Return the (x, y) coordinate for the center point of the cell that contains the specified text.  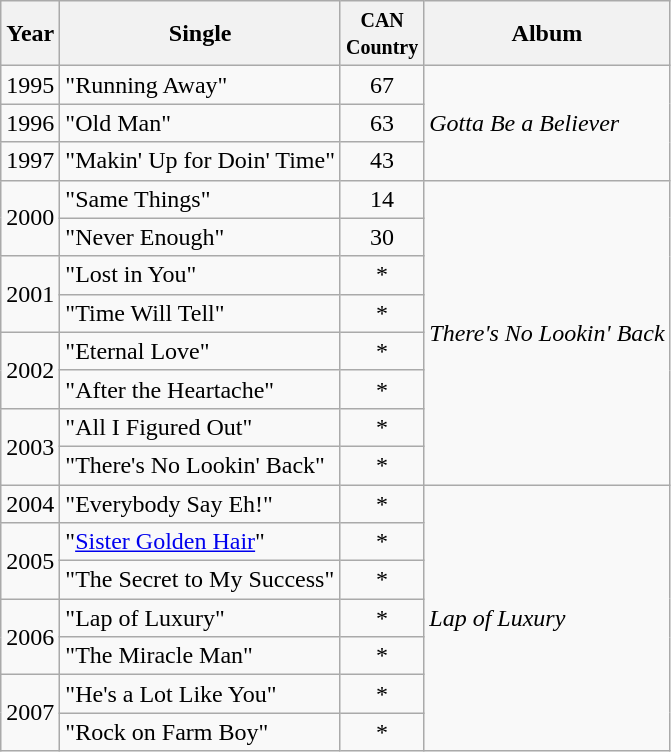
Lap of Luxury (547, 617)
"Lap of Luxury" (200, 618)
"Everybody Say Eh!" (200, 503)
1996 (30, 123)
"Sister Golden Hair" (200, 542)
63 (382, 123)
2005 (30, 561)
"Makin' Up for Doin' Time" (200, 161)
2001 (30, 294)
2007 (30, 713)
30 (382, 237)
"After the Heartache" (200, 389)
"Running Away" (200, 85)
"There's No Lookin' Back" (200, 465)
"Old Man" (200, 123)
2003 (30, 446)
2004 (30, 503)
Album (547, 34)
"The Secret to My Success" (200, 580)
67 (382, 85)
"He's a Lot Like You" (200, 694)
1995 (30, 85)
Year (30, 34)
There's No Lookin' Back (547, 332)
2002 (30, 370)
14 (382, 199)
"Never Enough" (200, 237)
2006 (30, 637)
"Rock on Farm Boy" (200, 732)
"Time Will Tell" (200, 313)
"Same Things" (200, 199)
43 (382, 161)
Single (200, 34)
"Eternal Love" (200, 351)
2000 (30, 218)
"The Miracle Man" (200, 656)
"All I Figured Out" (200, 427)
Gotta Be a Believer (547, 123)
CAN Country (382, 34)
1997 (30, 161)
"Lost in You" (200, 275)
